Output the (X, Y) coordinate of the center of the cell containing the given text.  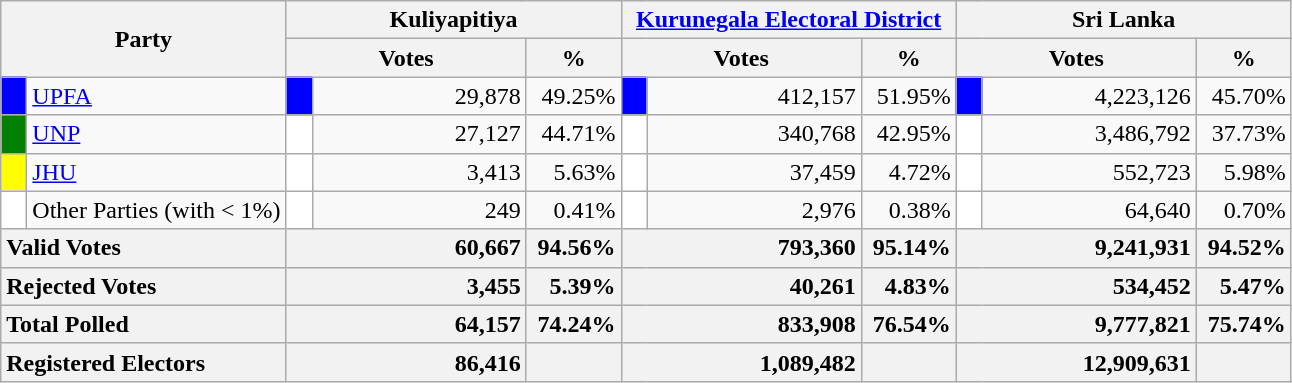
45.70% (1244, 96)
37.73% (1244, 134)
12,909,631 (1076, 362)
5.47% (1244, 286)
534,452 (1076, 286)
0.70% (1244, 210)
37,459 (754, 172)
UPFA (156, 96)
Rejected Votes (144, 286)
Kuliyapitiya (454, 20)
27,127 (419, 134)
412,157 (754, 96)
60,667 (406, 248)
0.41% (574, 210)
340,768 (754, 134)
9,241,931 (1076, 248)
Valid Votes (144, 248)
3,455 (406, 286)
76.54% (908, 324)
64,640 (1089, 210)
64,157 (406, 324)
5.63% (574, 172)
Other Parties (with < 1%) (156, 210)
249 (419, 210)
42.95% (908, 134)
74.24% (574, 324)
552,723 (1089, 172)
44.71% (574, 134)
0.38% (908, 210)
Party (144, 39)
75.74% (1244, 324)
9,777,821 (1076, 324)
Registered Electors (144, 362)
94.52% (1244, 248)
UNP (156, 134)
833,908 (741, 324)
JHU (156, 172)
3,486,792 (1089, 134)
95.14% (908, 248)
Total Polled (144, 324)
49.25% (574, 96)
4.83% (908, 286)
94.56% (574, 248)
793,360 (741, 248)
5.39% (574, 286)
51.95% (908, 96)
5.98% (1244, 172)
Sri Lanka (1124, 20)
29,878 (419, 96)
Kurunegala Electoral District (788, 20)
3,413 (419, 172)
40,261 (741, 286)
4,223,126 (1089, 96)
86,416 (406, 362)
4.72% (908, 172)
2,976 (754, 210)
1,089,482 (741, 362)
